Scan for the cell matching the given text and deliver its [x, y] coordinate at center. 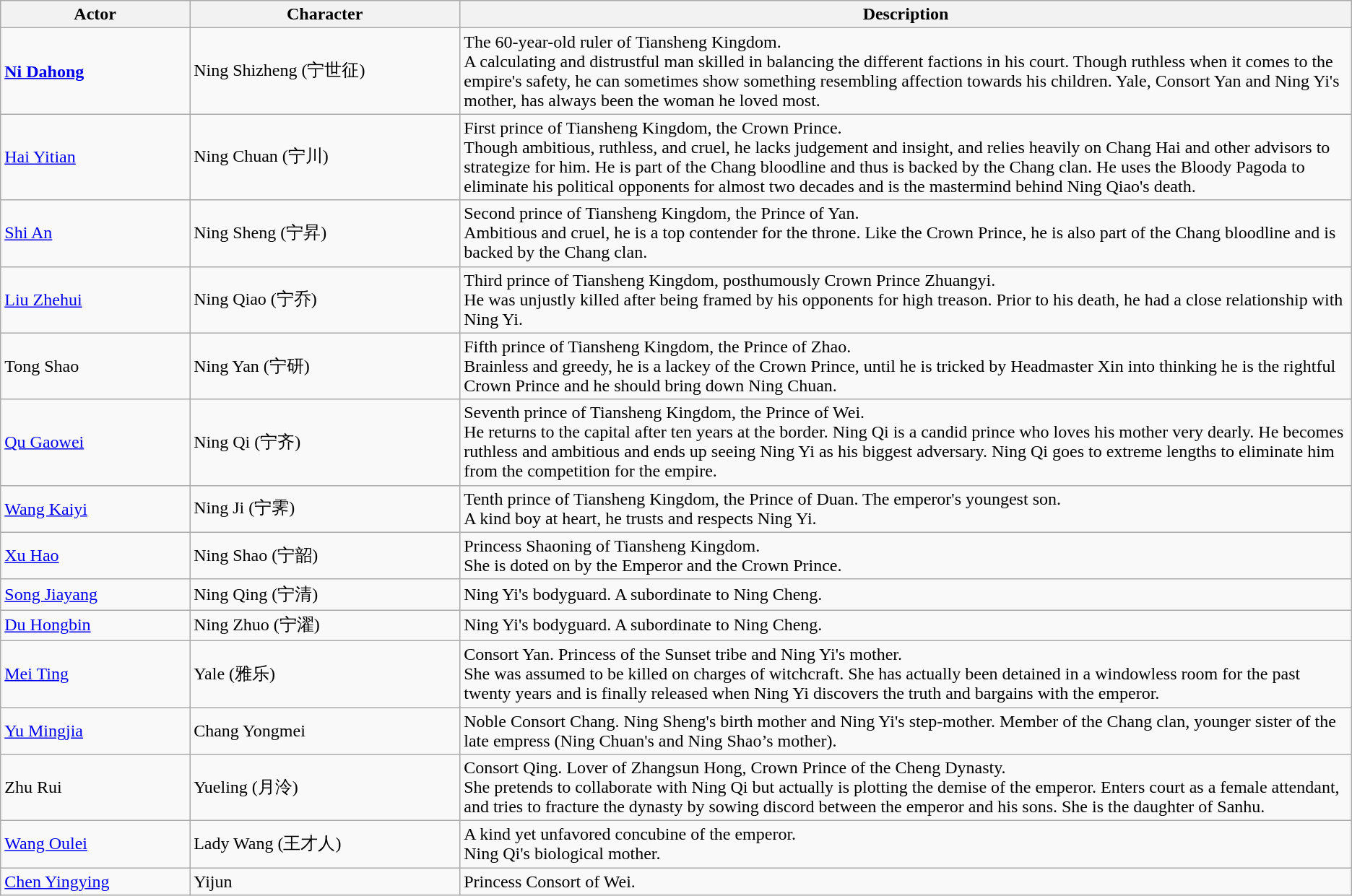
A kind yet unfavored concubine of the emperor. Ning Qi's biological mother. [906, 845]
Ning Ji (宁霁) [325, 508]
Ning Qi (宁齐) [325, 442]
Ning Yan (宁研) [325, 366]
Lady Wang (王才人) [325, 845]
Ning Chuan (宁川) [325, 157]
Ni Dahong [95, 71]
Ning Qiao (宁乔) [325, 300]
Princess Shaoning of Tiansheng Kingdom. She is doted on by the Emperor and the Crown Prince. [906, 556]
Ning Qing (宁清) [325, 595]
Chang Yongmei [325, 731]
Character [325, 14]
Yale (雅乐) [325, 674]
Actor [95, 14]
Tong Shao [95, 366]
Ning Sheng (宁昇) [325, 233]
Yu Mingjia [95, 731]
Chen Yingying [95, 882]
Wang Oulei [95, 845]
Ning Zhuo (宁濯) [325, 625]
Liu Zhehui [95, 300]
Qu Gaowei [95, 442]
Yueling (月泠) [325, 788]
Zhu Rui [95, 788]
Yijun [325, 882]
Du Hongbin [95, 625]
Xu Hao [95, 556]
Ning Shao (宁韶) [325, 556]
Tenth prince of Tiansheng Kingdom, the Prince of Duan. The emperor's youngest son. A kind boy at heart, he trusts and respects Ning Yi. [906, 508]
Hai Yitian [95, 157]
Ning Shizheng (宁世征) [325, 71]
Song Jiayang [95, 595]
Mei Ting [95, 674]
Princess Consort of Wei. [906, 882]
Description [906, 14]
Wang Kaiyi [95, 508]
Shi An [95, 233]
